Scan for the cell matching the given text and deliver its [X, Y] coordinate at center. 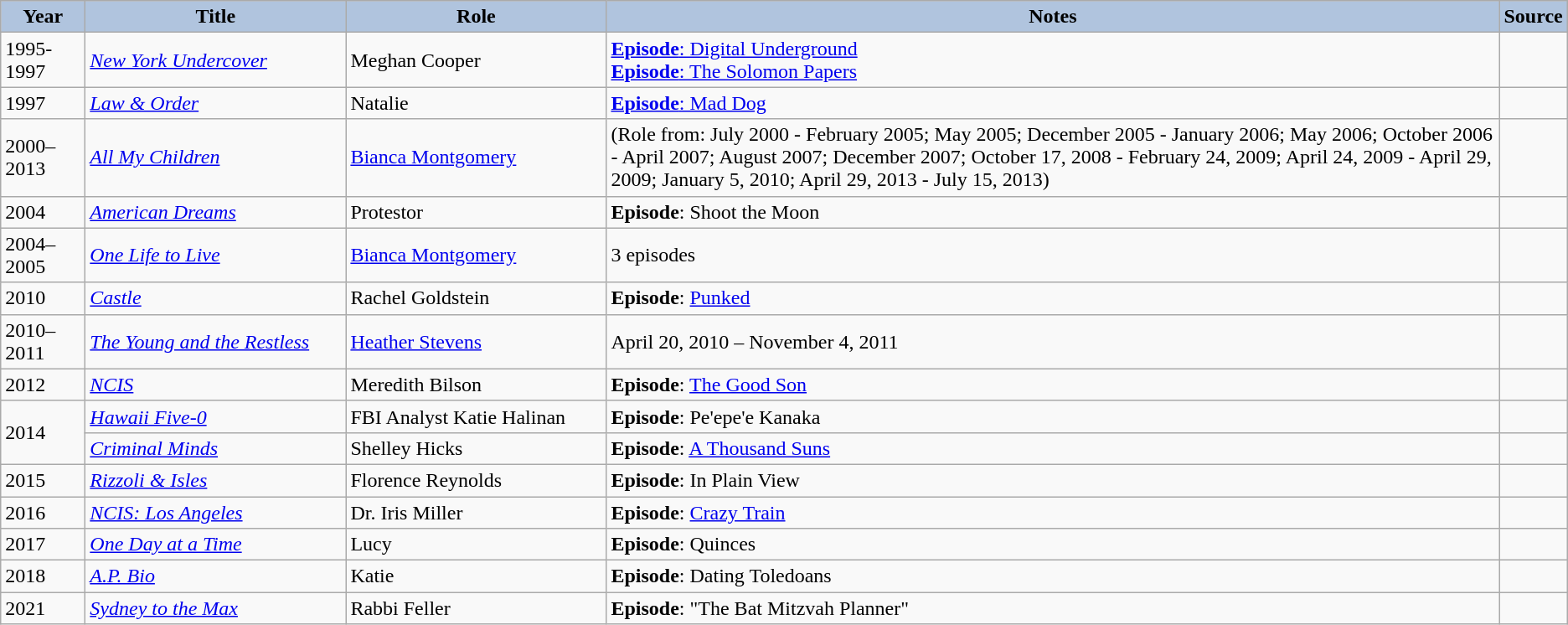
Rachel Goldstein [476, 298]
2004–2005 [44, 255]
Shelley Hicks [476, 448]
Katie [476, 576]
Episode: Shoot the Moon [1053, 212]
Heather Stevens [476, 342]
2012 [44, 385]
All My Children [216, 158]
Law & Order [216, 103]
2016 [44, 512]
Episode: A Thousand Suns [1053, 448]
American Dreams [216, 212]
2017 [44, 545]
The Young and the Restless [216, 342]
2015 [44, 480]
2014 [44, 432]
Florence Reynolds [476, 480]
FBI Analyst Katie Halinan [476, 416]
NCIS: Los Angeles [216, 512]
2000–2013 [44, 158]
Lucy [476, 545]
Criminal Minds [216, 448]
Episode: Quinces [1053, 545]
Episode: In Plain View [1053, 480]
1995-1997 [44, 60]
Episode: Crazy Train [1053, 512]
2010 [44, 298]
Title [216, 17]
Natalie [476, 103]
NCIS [216, 385]
Notes [1053, 17]
Dr. Iris Miller [476, 512]
Episode: "The Bat Mitzvah Planner" [1053, 608]
Meredith Bilson [476, 385]
Episode: Digital UndergroundEpisode: The Solomon Papers [1053, 60]
Year [44, 17]
Castle [216, 298]
Episode: The Good Son [1053, 385]
Rizzoli & Isles [216, 480]
Episode: Dating Toledoans [1053, 576]
2004 [44, 212]
One Life to Live [216, 255]
Rabbi Feller [476, 608]
1997 [44, 103]
Role [476, 17]
2021 [44, 608]
Episode: Punked [1053, 298]
New York Undercover [216, 60]
Episode: Mad Dog [1053, 103]
Episode: Pe'epe'e Kanaka [1053, 416]
Hawaii Five-0 [216, 416]
One Day at a Time [216, 545]
Sydney to the Max [216, 608]
April 20, 2010 – November 4, 2011 [1053, 342]
2018 [44, 576]
Source [1533, 17]
Protestor [476, 212]
A.P. Bio [216, 576]
3 episodes [1053, 255]
2010–2011 [44, 342]
Meghan Cooper [476, 60]
